Identify which cell holds the provided text, then report its [X, Y] central coordinate. 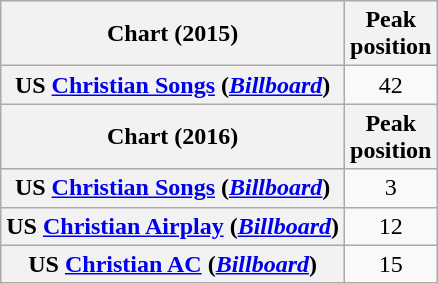
12 [391, 226]
Chart (2016) [173, 136]
3 [391, 188]
42 [391, 85]
15 [391, 264]
US Christian AC (Billboard) [173, 264]
US Christian Airplay (Billboard) [173, 226]
Chart (2015) [173, 34]
